Identify which cell holds the provided text, then report its [x, y] central coordinate. 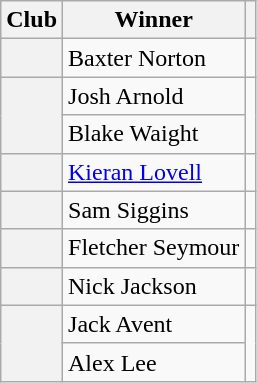
Club [32, 20]
Kieran Lovell [154, 172]
Josh Arnold [154, 96]
Jack Avent [154, 324]
Blake Waight [154, 134]
Baxter Norton [154, 58]
Fletcher Seymour [154, 248]
Winner [154, 20]
Alex Lee [154, 362]
Nick Jackson [154, 286]
Sam Siggins [154, 210]
